For the text-containing cell, return its midpoint in [x, y] coordinate format. 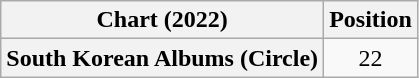
South Korean Albums (Circle) [162, 58]
Chart (2022) [162, 20]
22 [371, 58]
Position [371, 20]
